Detect which cell encompasses the target text, then output its (X, Y) center coordinate. 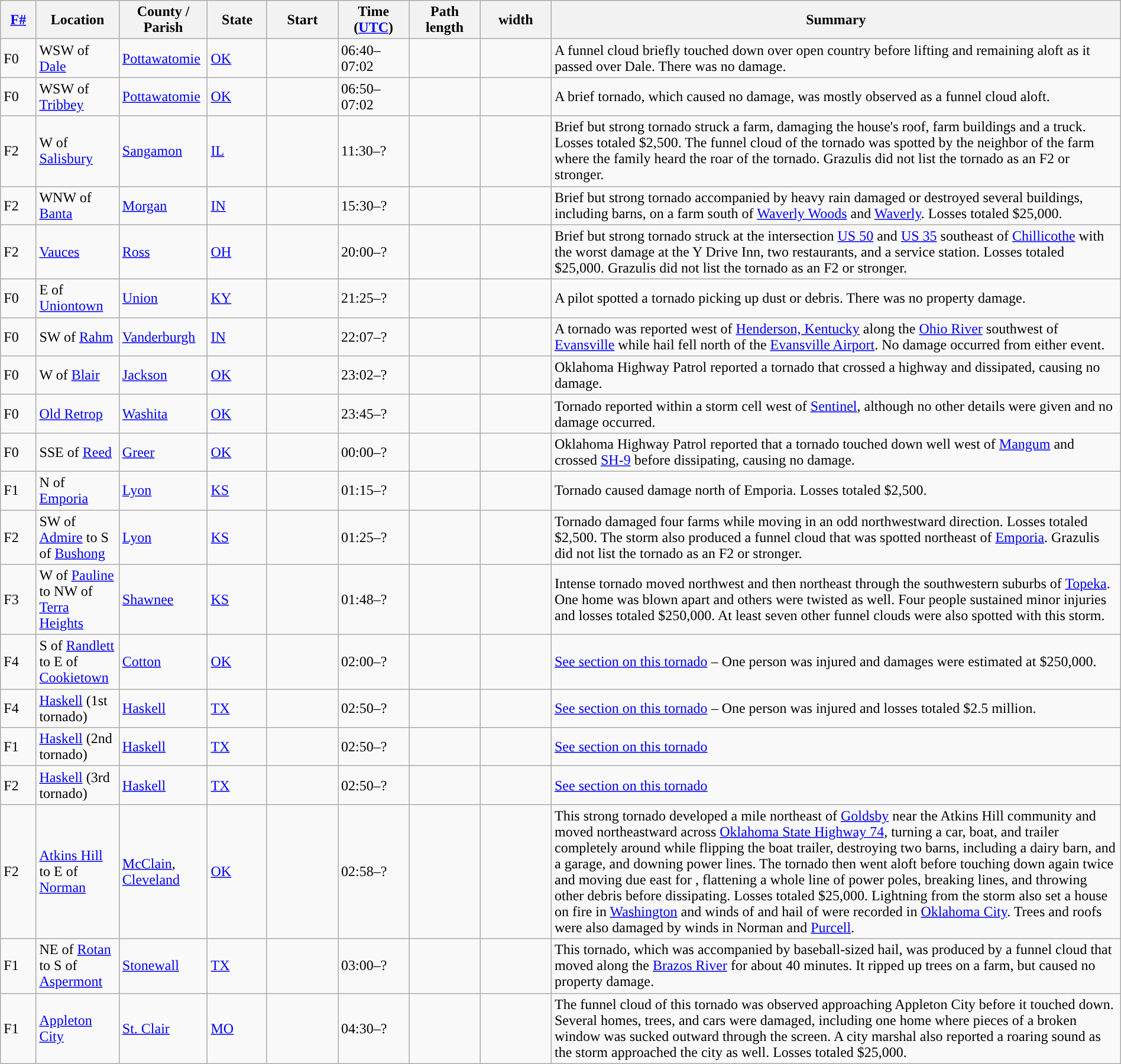
Haskell (3rd tornado) (77, 785)
IL (237, 151)
See section on this tornado – One person was injured and losses totaled $2.5 million. (836, 708)
23:02–? (374, 375)
15:30–? (374, 206)
County / Parish (163, 20)
WNW of Banta (77, 206)
A funnel cloud briefly touched down over open country before lifting and remaining aloft as it passed over Dale. There was no damage. (836, 58)
Haskell (1st tornado) (77, 708)
SSE of Reed (77, 452)
SW of Rahm (77, 337)
MO (237, 1029)
width (516, 20)
F3 (18, 599)
W of Blair (77, 375)
04:30–? (374, 1029)
Time (UTC) (374, 20)
F# (18, 20)
Washita (163, 414)
Ross (163, 252)
McClain, Cleveland (163, 871)
02:00–? (374, 662)
06:40–07:02 (374, 58)
See section on this tornado – One person was injured and damages were estimated at $250,000. (836, 662)
Old Retrop (77, 414)
Oklahoma Highway Patrol reported that a tornado touched down well west of Mangum and crossed SH-9 before dissipating, causing no damage. (836, 452)
Vanderburgh (163, 337)
Union (163, 298)
Morgan (163, 206)
01:15–? (374, 491)
Path length (445, 20)
WSW of Dale (77, 58)
11:30–? (374, 151)
A brief tornado, which caused no damage, was mostly observed as a funnel cloud aloft. (836, 97)
NE of Rotan to S of Aspermont (77, 966)
W of Salisbury (77, 151)
St. Clair (163, 1029)
OH (237, 252)
Start (302, 20)
Tornado reported within a storm cell west of Sentinel, although no other details were given and no damage occurred. (836, 414)
Cotton (163, 662)
W of Pauline to NW of Terra Heights (77, 599)
Shawnee (163, 599)
02:58–? (374, 871)
Greer (163, 452)
21:25–? (374, 298)
Oklahoma Highway Patrol reported a tornado that crossed a highway and dissipated, causing no damage. (836, 375)
23:45–? (374, 414)
22:07–? (374, 337)
E of Uniontown (77, 298)
SW of Admire to S of Bushong (77, 537)
Atkins Hill to E of Norman (77, 871)
KY (237, 298)
Summary (836, 20)
N of Emporia (77, 491)
Appleton City (77, 1029)
00:00–? (374, 452)
Sangamon (163, 151)
A pilot spotted a tornado picking up dust or debris. There was no property damage. (836, 298)
State (237, 20)
01:48–? (374, 599)
03:00–? (374, 966)
Jackson (163, 375)
S of Randlett to E of Cookietown (77, 662)
Vauces (77, 252)
20:00–? (374, 252)
Location (77, 20)
Haskell (2nd tornado) (77, 747)
WSW of Tribbey (77, 97)
Tornado caused damage north of Emporia. Losses totaled $2,500. (836, 491)
01:25–? (374, 537)
06:50–07:02 (374, 97)
Stonewall (163, 966)
